Identify which cell holds the provided text, then report its [x, y] central coordinate. 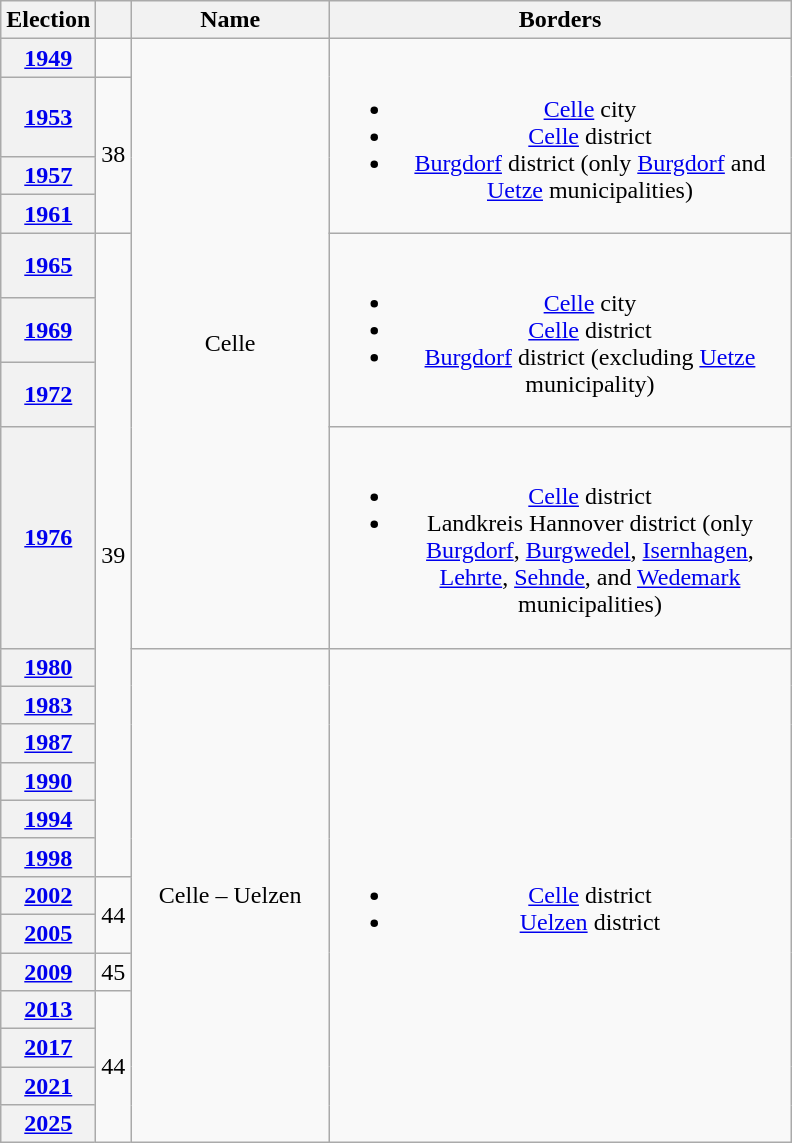
1969 [48, 330]
39 [114, 555]
38 [114, 155]
Celle districtUelzen district [560, 896]
Celle [230, 344]
1976 [48, 538]
1953 [48, 117]
Celle cityCelle districtBurgdorf district (only Burgdorf and Uetze municipalities) [560, 136]
1949 [48, 58]
Borders [560, 20]
1961 [48, 214]
2005 [48, 933]
1998 [48, 857]
Name [230, 20]
1965 [48, 266]
1990 [48, 781]
1972 [48, 394]
2013 [48, 1010]
1983 [48, 705]
Celle – Uelzen [230, 896]
2009 [48, 971]
45 [114, 971]
1980 [48, 667]
1957 [48, 176]
2002 [48, 895]
Celle cityCelle districtBurgdorf district (excluding Uetze municipality) [560, 330]
1987 [48, 743]
Election [48, 20]
2025 [48, 1124]
1994 [48, 819]
Celle districtLandkreis Hannover district (only Burgdorf, Burgwedel, Isernhagen, Lehrte, Sehnde, and Wedemark municipalities) [560, 538]
2021 [48, 1086]
2017 [48, 1048]
